Pinpoint the cell where the given text exists, returning its [X, Y] midpoint coordinate. 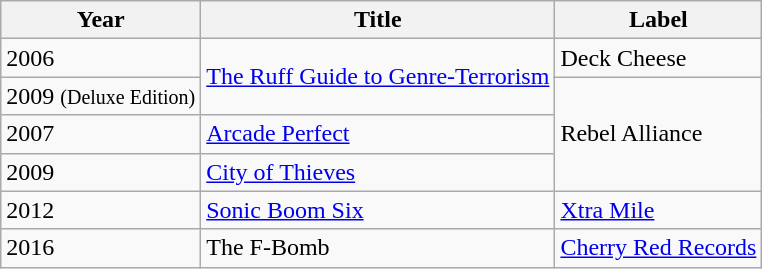
City of Thieves [378, 172]
The F-Bomb [378, 248]
Title [378, 20]
Arcade Perfect [378, 134]
Cherry Red Records [658, 248]
2006 [101, 58]
Sonic Boom Six [378, 210]
Xtra Mile [658, 210]
The Ruff Guide to Genre-Terrorism [378, 77]
Label [658, 20]
Year [101, 20]
2016 [101, 248]
2009 [101, 172]
2009 (Deluxe Edition) [101, 96]
2012 [101, 210]
Deck Cheese [658, 58]
Rebel Alliance [658, 134]
2007 [101, 134]
